Extract the (X, Y) coordinate from the center of the cell holding the provided text.  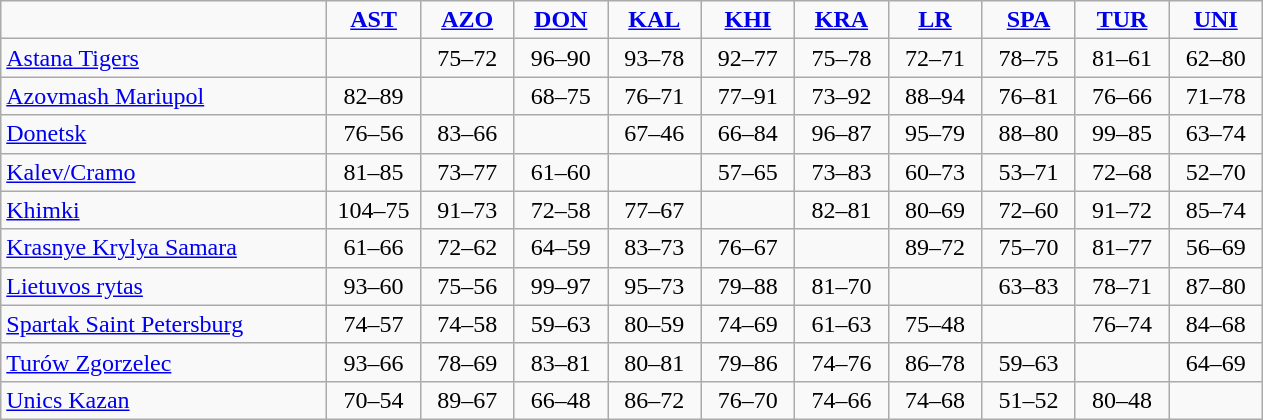
53–71 (1029, 172)
72–62 (467, 248)
TUR (1122, 20)
72–60 (1029, 210)
80–69 (935, 210)
79–88 (748, 286)
80–81 (655, 362)
DON (561, 20)
64–69 (1216, 362)
74–76 (842, 362)
99–85 (1122, 134)
81–85 (374, 172)
76–66 (1122, 96)
61–63 (842, 324)
79–86 (748, 362)
76–71 (655, 96)
81–61 (1122, 58)
83–66 (467, 134)
96–90 (561, 58)
UNI (1216, 20)
70–54 (374, 400)
Kalev/Cramo (164, 172)
83–81 (561, 362)
89–72 (935, 248)
56–69 (1216, 248)
AZO (467, 20)
76–67 (748, 248)
67–46 (655, 134)
83–73 (655, 248)
75–56 (467, 286)
76–81 (1029, 96)
84–68 (1216, 324)
81–77 (1122, 248)
99–97 (561, 286)
68–75 (561, 96)
80–48 (1122, 400)
KHI (748, 20)
63–74 (1216, 134)
57–65 (748, 172)
74–68 (935, 400)
Lietuvos rytas (164, 286)
61–66 (374, 248)
72–68 (1122, 172)
66–48 (561, 400)
Spartak Saint Petersburg (164, 324)
89–67 (467, 400)
85–74 (1216, 210)
75–72 (467, 58)
93–66 (374, 362)
66–84 (748, 134)
74–58 (467, 324)
Unics Kazan (164, 400)
Donetsk (164, 134)
75–70 (1029, 248)
LR (935, 20)
SPA (1029, 20)
62–80 (1216, 58)
75–48 (935, 324)
93–60 (374, 286)
61–60 (561, 172)
78–69 (467, 362)
93–78 (655, 58)
86–72 (655, 400)
73–92 (842, 96)
64–59 (561, 248)
74–66 (842, 400)
51–52 (1029, 400)
81–70 (842, 286)
Khimki (164, 210)
78–71 (1122, 286)
74–69 (748, 324)
95–79 (935, 134)
74–57 (374, 324)
95–73 (655, 286)
92–77 (748, 58)
76–56 (374, 134)
77–91 (748, 96)
91–73 (467, 210)
73–77 (467, 172)
78–75 (1029, 58)
Astana Tigers (164, 58)
88–94 (935, 96)
73–83 (842, 172)
76–70 (748, 400)
Krasnye Krylya Samara (164, 248)
75–78 (842, 58)
52–70 (1216, 172)
71–78 (1216, 96)
Turów Zgorzelec (164, 362)
AST (374, 20)
72–58 (561, 210)
KRA (842, 20)
60–73 (935, 172)
63–83 (1029, 286)
104–75 (374, 210)
86–78 (935, 362)
96–87 (842, 134)
88–80 (1029, 134)
82–89 (374, 96)
77–67 (655, 210)
82–81 (842, 210)
80–59 (655, 324)
76–74 (1122, 324)
87–80 (1216, 286)
91–72 (1122, 210)
Azovmash Mariupol (164, 96)
72–71 (935, 58)
KAL (655, 20)
